Capture the cell that displays the provided text and extract its [x, y] central coordinate. 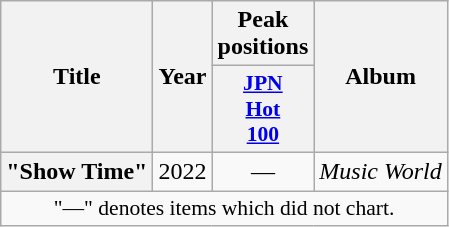
Music World [381, 171]
Album [381, 77]
Title [77, 77]
2022 [182, 171]
— [263, 171]
"—" denotes items which did not chart. [224, 208]
Peak positions [263, 34]
JPNHot100 [263, 110]
"Show Time" [77, 171]
Year [182, 77]
